Return the (x, y) coordinate for the center point of the cell that contains the specified text.  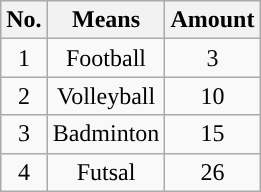
Futsal (106, 172)
Badminton (106, 134)
Football (106, 58)
26 (212, 172)
2 (24, 96)
Amount (212, 20)
No. (24, 20)
1 (24, 58)
10 (212, 96)
4 (24, 172)
15 (212, 134)
Means (106, 20)
Volleyball (106, 96)
